Identify which cell holds the provided text, then report its [x, y] central coordinate. 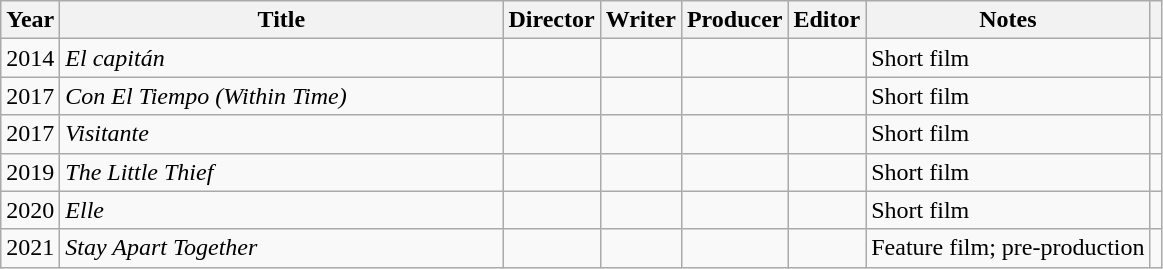
Editor [827, 20]
2019 [30, 172]
Director [552, 20]
2020 [30, 210]
Stay Apart Together [282, 248]
Notes [1008, 20]
Con El Tiempo (Within Time) [282, 96]
Producer [734, 20]
Year [30, 20]
Writer [640, 20]
The Little Thief [282, 172]
Feature film; pre-production [1008, 248]
2021 [30, 248]
Title [282, 20]
El capitán [282, 58]
Visitante [282, 134]
Elle [282, 210]
2014 [30, 58]
